Detect which cell encompasses the target text, then output its (X, Y) center coordinate. 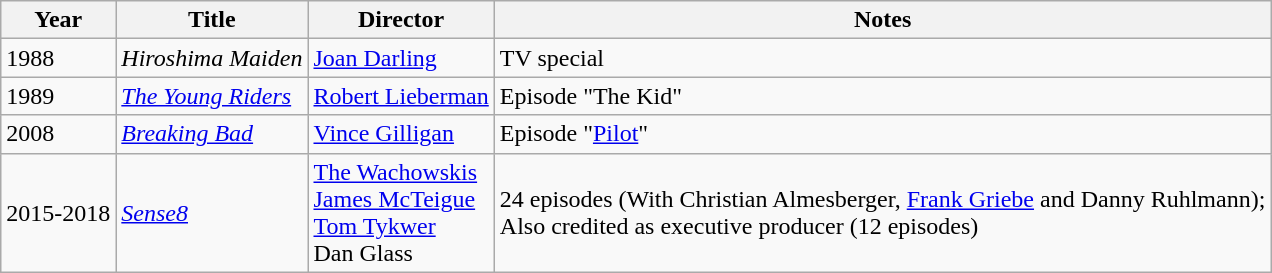
Title (212, 20)
2015-2018 (58, 212)
Breaking Bad (212, 134)
TV special (882, 58)
Vince Gilligan (401, 134)
2008 (58, 134)
Joan Darling (401, 58)
Episode "The Kid" (882, 96)
Director (401, 20)
Year (58, 20)
Robert Lieberman (401, 96)
The Young Riders (212, 96)
1988 (58, 58)
1989 (58, 96)
24 episodes (With Christian Almesberger, Frank Griebe and Danny Ruhlmann);Also credited as executive producer (12 episodes) (882, 212)
Episode "Pilot" (882, 134)
Hiroshima Maiden (212, 58)
The WachowskisJames McTeigueTom TykwerDan Glass (401, 212)
Notes (882, 20)
Sense8 (212, 212)
